Identify which cell holds the provided text, then report its [X, Y] central coordinate. 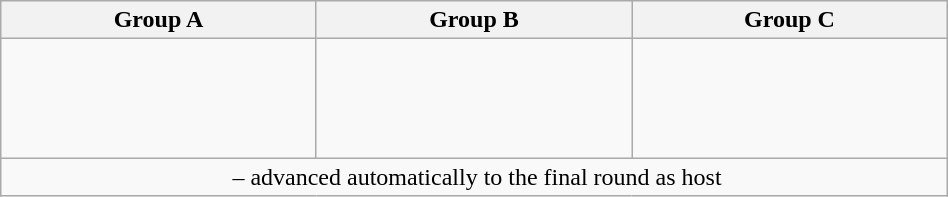
Group B [474, 20]
Group C [790, 20]
– advanced automatically to the final round as host [474, 177]
Group A [158, 20]
